Return the [x, y] coordinate for the center point of the cell that contains the specified text.  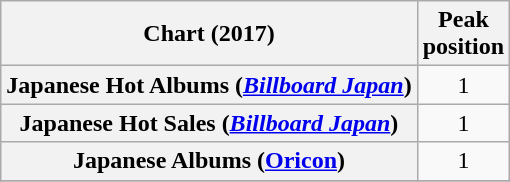
Japanese Hot Sales (Billboard Japan) [209, 123]
Peakposition [463, 34]
Japanese Albums (Oricon) [209, 161]
Chart (2017) [209, 34]
Japanese Hot Albums (Billboard Japan) [209, 85]
